From the cell containing the given text, extract its center point as (X, Y) coordinate. 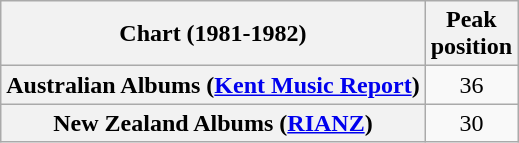
30 (471, 123)
36 (471, 85)
Chart (1981-1982) (213, 34)
Australian Albums (Kent Music Report) (213, 85)
Peak position (471, 34)
New Zealand Albums (RIANZ) (213, 123)
